Return the (x, y) coordinate for the center point of the cell that contains the specified text.  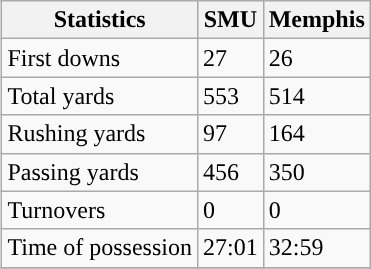
97 (230, 134)
Memphis (316, 20)
32:59 (316, 248)
SMU (230, 20)
Statistics (100, 20)
164 (316, 134)
Rushing yards (100, 134)
Total yards (100, 96)
350 (316, 172)
Passing yards (100, 172)
First downs (100, 58)
26 (316, 58)
27 (230, 58)
553 (230, 96)
514 (316, 96)
456 (230, 172)
Turnovers (100, 210)
Time of possession (100, 248)
27:01 (230, 248)
